Locate the cell with the specified text and output its [x, y] center coordinate. 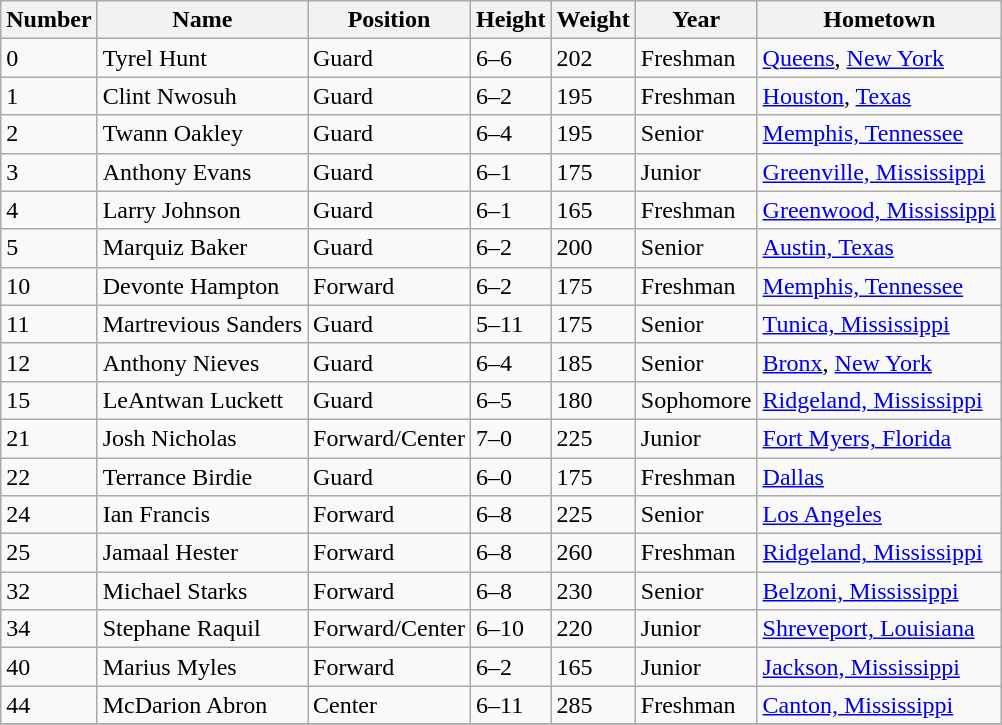
22 [49, 477]
Michael Starks [202, 591]
Stephane Raquil [202, 629]
Larry Johnson [202, 210]
21 [49, 438]
Anthony Evans [202, 172]
15 [49, 400]
Devonte Hampton [202, 286]
180 [593, 400]
4 [49, 210]
Dallas [879, 477]
285 [593, 705]
6–11 [511, 705]
7–0 [511, 438]
202 [593, 58]
25 [49, 553]
Tunica, Mississippi [879, 324]
Queens, New York [879, 58]
Center [390, 705]
Name [202, 20]
Martrevious Sanders [202, 324]
0 [49, 58]
Austin, Texas [879, 248]
McDarion Abron [202, 705]
Marquiz Baker [202, 248]
Los Angeles [879, 515]
Sophomore [696, 400]
12 [49, 362]
Clint Nwosuh [202, 96]
185 [593, 362]
Josh Nicholas [202, 438]
Marius Myles [202, 667]
34 [49, 629]
3 [49, 172]
Weight [593, 20]
2 [49, 134]
1 [49, 96]
6–6 [511, 58]
Height [511, 20]
24 [49, 515]
6–0 [511, 477]
11 [49, 324]
Tyrel Hunt [202, 58]
200 [593, 248]
Year [696, 20]
Greenwood, Mississippi [879, 210]
40 [49, 667]
Hometown [879, 20]
Ian Francis [202, 515]
LeAntwan Luckett [202, 400]
260 [593, 553]
6–10 [511, 629]
Bronx, New York [879, 362]
Fort Myers, Florida [879, 438]
32 [49, 591]
Anthony Nieves [202, 362]
Shreveport, Louisiana [879, 629]
5–11 [511, 324]
Jamaal Hester [202, 553]
230 [593, 591]
5 [49, 248]
10 [49, 286]
Greenville, Mississippi [879, 172]
Canton, Mississippi [879, 705]
Twann Oakley [202, 134]
Position [390, 20]
Terrance Birdie [202, 477]
Belzoni, Mississippi [879, 591]
44 [49, 705]
6–5 [511, 400]
220 [593, 629]
Houston, Texas [879, 96]
Jackson, Mississippi [879, 667]
Number [49, 20]
